Provide the (X, Y) coordinate of the cell's center where the given text is located.  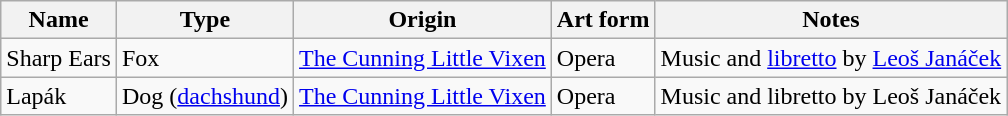
Origin (423, 20)
Sharp Ears (59, 58)
Notes (831, 20)
Lapák (59, 96)
Art form (603, 20)
Fox (204, 58)
Dog (dachshund) (204, 96)
Type (204, 20)
Name (59, 20)
